Extract the (X, Y) coordinate from the center of the cell holding the provided text.  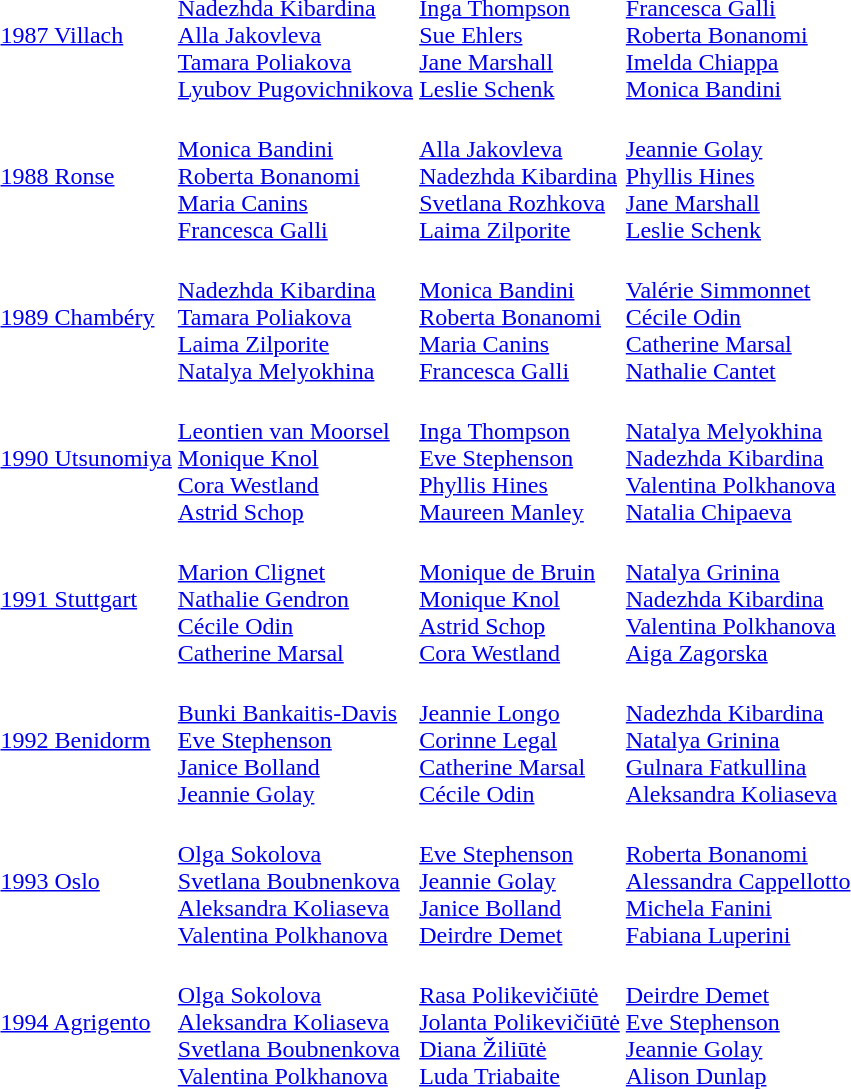
Marion Clignet Nathalie Gendron Cécile Odin Catherine Marsal (295, 599)
Jeannie Longo Corinne Legal Catherine Marsal Cécile Odin (520, 740)
Monique de Bruin Monique Knol Astrid Schop Cora Westland (520, 599)
Olga Sokolova Svetlana Boubnenkova Aleksandra Koliaseva Valentina Polkhanova (295, 881)
Inga Thompson Eve Stephenson Phyllis Hines Maureen Manley (520, 458)
Leontien van Moorsel Monique Knol Cora Westland Astrid Schop (295, 458)
Nadezhda Kibardina Tamara Poliakova Laima Zilporite Natalya Melyokhina (295, 317)
Bunki Bankaitis-Davis Eve Stephenson Janice Bolland Jeannie Golay (295, 740)
Eve Stephenson Jeannie Golay Janice Bolland Deirdre Demet (520, 881)
Alla Jakovleva Nadezhda Kibardina Svetlana Rozhkova Laima Zilporite (520, 176)
